Find where the given text appears and provide that cell's center as (X, Y) coordinate. 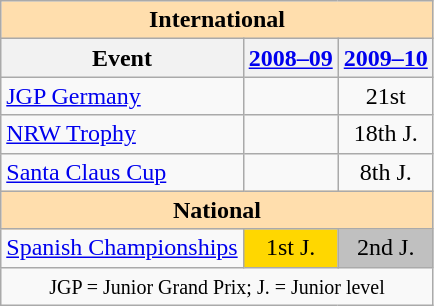
2nd J. (386, 248)
Spanish Championships (122, 248)
18th J. (386, 134)
JGP Germany (122, 96)
2009–10 (386, 58)
Santa Claus Cup (122, 172)
Event (122, 58)
NRW Trophy (122, 134)
International (218, 20)
8th J. (386, 172)
2008–09 (290, 58)
JGP = Junior Grand Prix; J. = Junior level (218, 286)
National (218, 210)
21st (386, 96)
1st J. (290, 248)
